Extract the [X, Y] coordinate from the center of the cell holding the provided text.  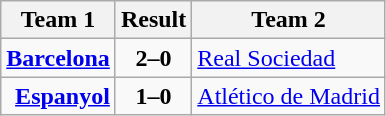
2–0 [153, 58]
Espanyol [58, 96]
Team 1 [58, 20]
Team 2 [289, 20]
1–0 [153, 96]
Atlético de Madrid [289, 96]
Barcelona [58, 58]
Real Sociedad [289, 58]
Result [153, 20]
